Provide the [x, y] coordinate of the cell's center where the given text is located.  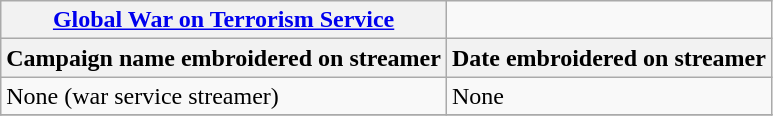
Global War on Terrorism Service [224, 20]
Campaign name embroidered on streamer [224, 58]
Date embroidered on streamer [608, 58]
None (war service streamer) [224, 96]
None [608, 96]
